From the cell containing the given text, extract its center point as (x, y) coordinate. 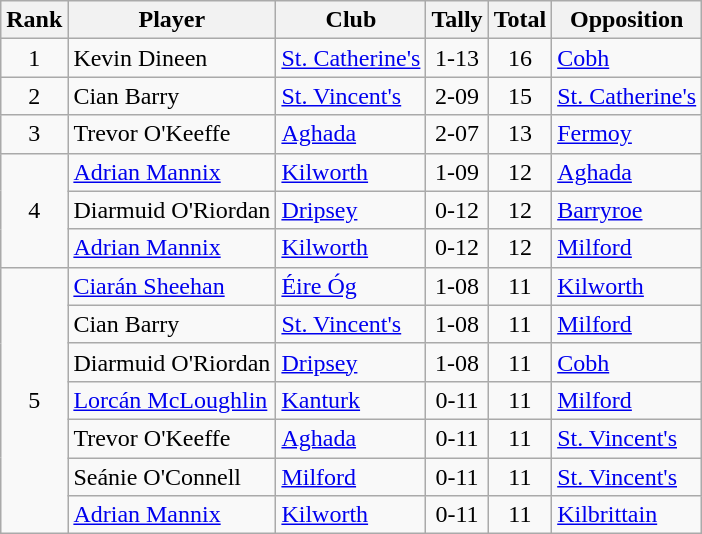
13 (520, 134)
16 (520, 58)
Total (520, 20)
Seánie O'Connell (172, 477)
1-13 (457, 58)
15 (520, 96)
2 (34, 96)
Lorcán McLoughlin (172, 400)
Kilbrittain (627, 515)
Kanturk (351, 400)
Rank (34, 20)
Player (172, 20)
Ciarán Sheehan (172, 286)
Club (351, 20)
5 (34, 400)
4 (34, 210)
2-09 (457, 96)
3 (34, 134)
Fermoy (627, 134)
1-09 (457, 172)
1 (34, 58)
Opposition (627, 20)
Tally (457, 20)
Barryroe (627, 210)
2-07 (457, 134)
Kevin Dineen (172, 58)
Éire Óg (351, 286)
